Extract the [x, y] coordinate from the center of the cell holding the provided text.  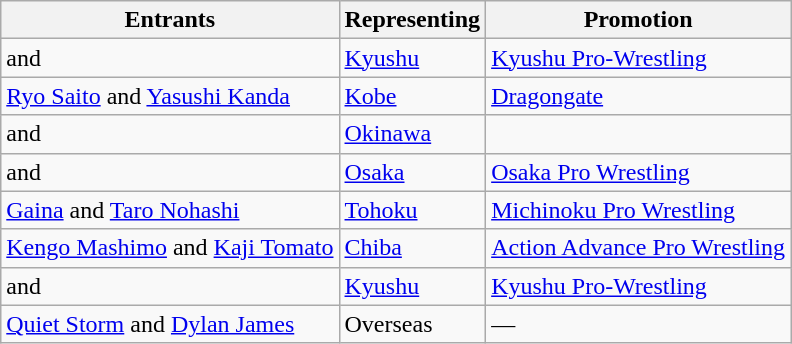
Kobe [412, 96]
Overseas [412, 324]
Dragongate [638, 96]
Osaka Pro Wrestling [638, 172]
Tohoku [412, 210]
Gaina and Taro Nohashi [170, 210]
Okinawa [412, 134]
Representing [412, 20]
Chiba [412, 248]
Michinoku Pro Wrestling [638, 210]
Promotion [638, 20]
Quiet Storm and Dylan James [170, 324]
Entrants [170, 20]
Kengo Mashimo and Kaji Tomato [170, 248]
Ryo Saito and Yasushi Kanda [170, 96]
— [638, 324]
Action Advance Pro Wrestling [638, 248]
Osaka [412, 172]
